Output the [X, Y] coordinate of the center of the cell containing the given text.  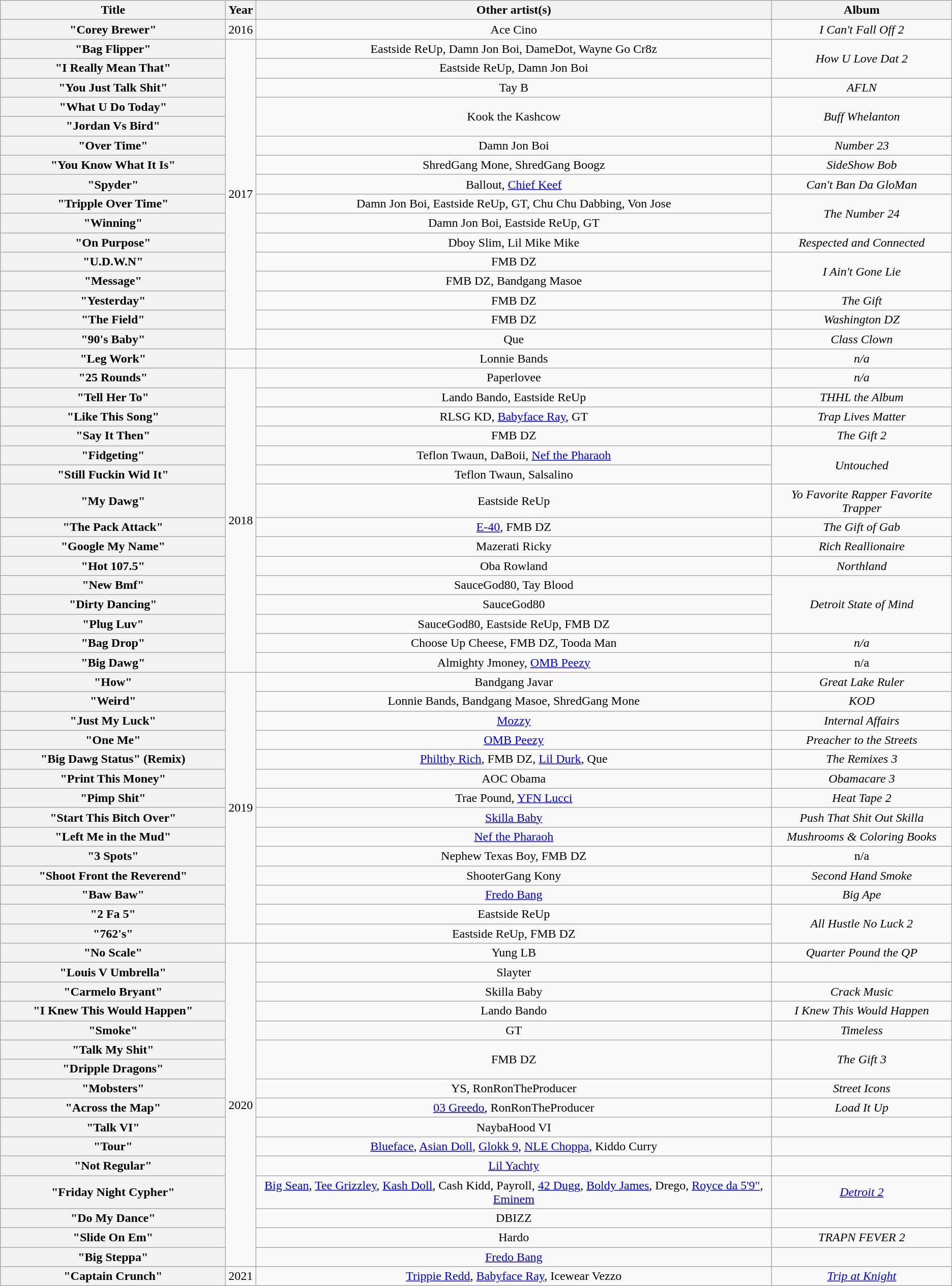
"Across the Map" [113, 1108]
"Google My Name" [113, 546]
"How" [113, 682]
"Leg Work" [113, 358]
Obamacare 3 [862, 779]
"Smoke" [113, 1030]
SideShow Bob [862, 165]
Mushrooms & Coloring Books [862, 836]
"Winning" [113, 223]
Buff Whelanton [862, 116]
Untouched [862, 465]
TRAPN FEVER 2 [862, 1238]
Damn Jon Boi, Eastside ReUp, GT, Chu Chu Dabbing, Von Jose [514, 203]
Street Icons [862, 1088]
"Carmelo Bryant" [113, 992]
Eastside ReUp, Damn Jon Boi, DameDot, Wayne Go Cr8z [514, 49]
"Jordan Vs Bird" [113, 126]
Heat Tape 2 [862, 798]
Teflon Twaun, Salsalino [514, 474]
Can't Ban Da GloMan [862, 184]
Trippie Redd, Babyface Ray, Icewear Vezzo [514, 1276]
Push That Shit Out Skilla [862, 817]
How U Love Dat 2 [862, 58]
I Knew This Would Happen [862, 1011]
"No Scale" [113, 953]
E-40, FMB DZ [514, 527]
"Dripple Dragons" [113, 1069]
I Ain't Gone Lie [862, 272]
Title [113, 10]
"Yesterday" [113, 301]
Year [241, 10]
SauceGod80, Tay Blood [514, 585]
AOC Obama [514, 779]
"762's" [113, 934]
ShooterGang Kony [514, 875]
Mozzy [514, 721]
"Baw Baw" [113, 895]
The Gift 3 [862, 1059]
Respected and Connected [862, 243]
2020 [241, 1105]
"Do My Dance" [113, 1218]
Rich Reallionaire [862, 546]
Hardo [514, 1238]
Nephew Texas Boy, FMB DZ [514, 856]
YS, RonRonTheProducer [514, 1088]
Washington DZ [862, 320]
"Talk VI" [113, 1127]
RLSG KD, Babyface Ray, GT [514, 416]
Number 23 [862, 145]
"Start This Bitch Over" [113, 817]
"Mobsters" [113, 1088]
Choose Up Cheese, FMB DZ, Tooda Man [514, 643]
2018 [241, 520]
FMB DZ, Bandgang Masoe [514, 281]
"Big Dawg Status" (Remix) [113, 759]
"Plug Luv" [113, 624]
Trap Lives Matter [862, 416]
"Bag Flipper" [113, 49]
2019 [241, 808]
Internal Affairs [862, 721]
The Gift [862, 301]
Eastside ReUp, Damn Jon Boi [514, 68]
Album [862, 10]
Crack Music [862, 992]
Oba Rowland [514, 566]
"Print This Money" [113, 779]
Big Sean, Tee Grizzley, Kash Doll, Cash Kidd, Payroll, 42 Dugg, Boldy James, Drego, Royce da 5'9", Eminem [514, 1192]
Teflon Twaun, DaBoii, Nef the Pharaoh [514, 455]
Lando Bando [514, 1011]
Nef the Pharaoh [514, 836]
The Gift of Gab [862, 527]
Trae Pound, YFN Lucci [514, 798]
"One Me" [113, 740]
2021 [241, 1276]
"The Field" [113, 320]
Damn Jon Boi, Eastside ReUp, GT [514, 223]
GT [514, 1030]
"I Really Mean That" [113, 68]
SauceGod80 [514, 605]
NaybaHood VI [514, 1127]
Almighty Jmoney, OMB Peezy [514, 663]
Detroit 2 [862, 1192]
Ace Cino [514, 29]
"Talk My Shit" [113, 1050]
"Left Me in the Mud" [113, 836]
Preacher to the Streets [862, 740]
"Still Fuckin Wid It" [113, 474]
Ballout, Chief Keef [514, 184]
"Hot 107.5" [113, 566]
Slayter [514, 972]
The Number 24 [862, 213]
THHL the Album [862, 397]
"Like This Song" [113, 416]
AFLN [862, 87]
"On Purpose" [113, 243]
Yung LB [514, 953]
"Tour" [113, 1146]
Load It Up [862, 1108]
Class Clown [862, 339]
Second Hand Smoke [862, 875]
2017 [241, 194]
"U.D.W.N" [113, 262]
"Just My Luck" [113, 721]
"Message" [113, 281]
Kook the Kashcow [514, 116]
"90's Baby" [113, 339]
Yo Favorite Rapper Favorite Trapper [862, 500]
OMB Peezy [514, 740]
Blueface, Asian Doll, Glokk 9, NLE Choppa, Kiddo Curry [514, 1146]
"3 Spots" [113, 856]
"2 Fa 5" [113, 914]
The Gift 2 [862, 436]
"Dirty Dancing" [113, 605]
Timeless [862, 1030]
Lando Bando, Eastside ReUp [514, 397]
"Slide On Em" [113, 1238]
"What U Do Today" [113, 107]
Quarter Pound the QP [862, 953]
ShredGang Mone, ShredGang Boogz [514, 165]
"Big Steppa" [113, 1257]
03 Greedo, RonRonTheProducer [514, 1108]
Paperlovee [514, 378]
"I Knew This Would Happen" [113, 1011]
Eastside ReUp, FMB DZ [514, 934]
"Say It Then" [113, 436]
"New Bmf" [113, 585]
Lonnie Bands, Bandgang Masoe, ShredGang Mone [514, 701]
Damn Jon Boi [514, 145]
"Spyder" [113, 184]
"The Pack Attack" [113, 527]
Big Ape [862, 895]
"Friday Night Cypher" [113, 1192]
Bandgang Javar [514, 682]
KOD [862, 701]
DBIZZ [514, 1218]
I Can't Fall Off 2 [862, 29]
Que [514, 339]
Dboy Slim, Lil Mike Mike [514, 243]
Tay B [514, 87]
"Big Dawg" [113, 663]
"Weird" [113, 701]
Lonnie Bands [514, 358]
Northland [862, 566]
SauceGod80, Eastside ReUp, FMB DZ [514, 624]
"Over Time" [113, 145]
"Shoot Front the Reverend" [113, 875]
"You Just Talk Shit" [113, 87]
"Louis V Umbrella" [113, 972]
Lil Yachty [514, 1165]
"Tripple Over Time" [113, 203]
2016 [241, 29]
Detroit State of Mind [862, 605]
Mazerati Ricky [514, 546]
"Not Regular" [113, 1165]
The Remixes 3 [862, 759]
Trip at Knight [862, 1276]
"Corey Brewer" [113, 29]
"You Know What It Is" [113, 165]
All Hustle No Luck 2 [862, 924]
"Fidgeting" [113, 455]
Philthy Rich, FMB DZ, Lil Durk, Que [514, 759]
"Tell Her To" [113, 397]
Other artist(s) [514, 10]
"Captain Crunch" [113, 1276]
"My Dawg" [113, 500]
Great Lake Ruler [862, 682]
"Bag Drop" [113, 643]
"25 Rounds" [113, 378]
"Pimp Shit" [113, 798]
